Find where the given text appears and provide that cell's center as (X, Y) coordinate. 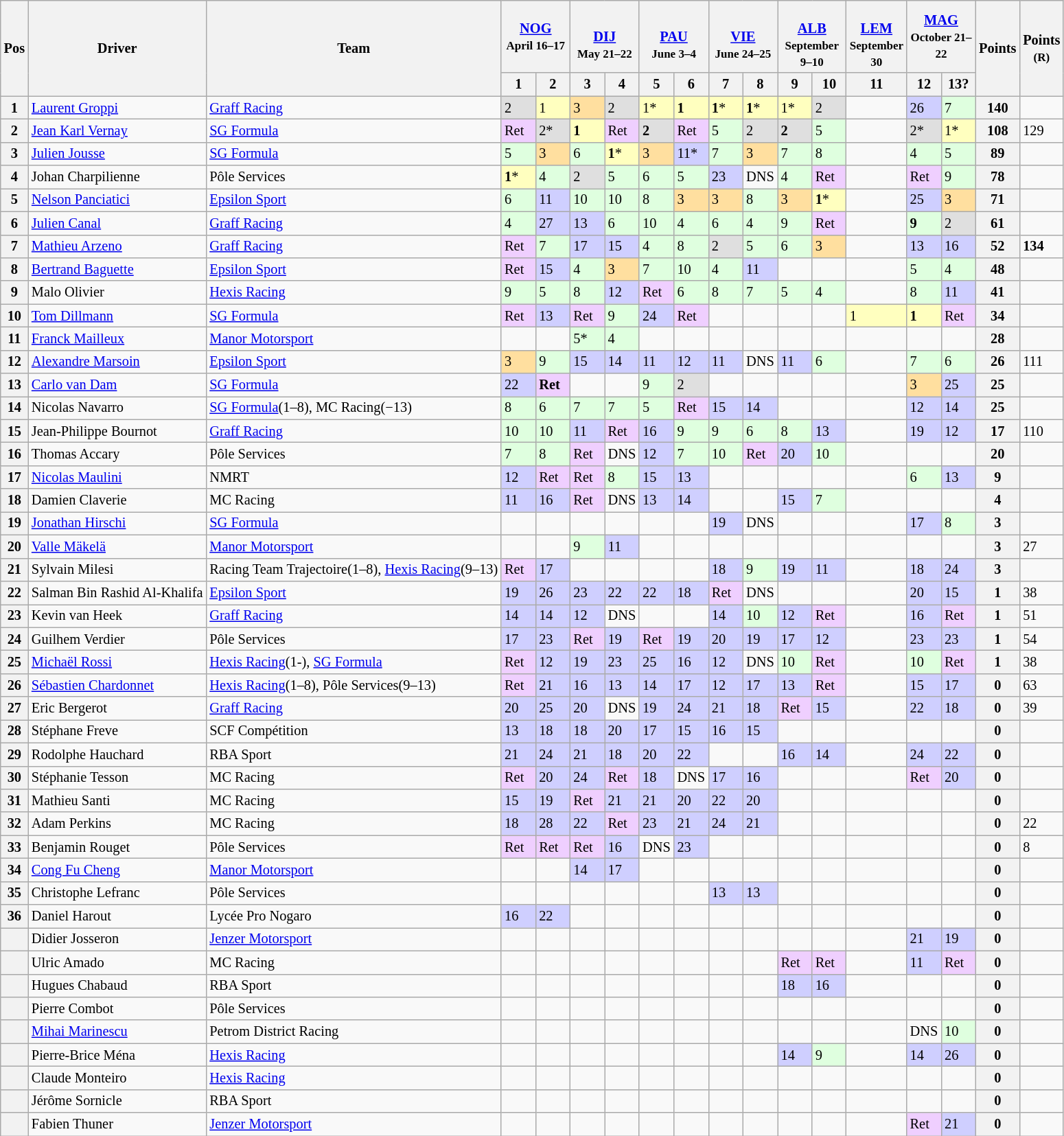
33 (14, 847)
Julien Canal (117, 223)
Thomas Accary (117, 454)
Laurent Groppi (117, 108)
Jérôme Sornicle (117, 1101)
41 (997, 292)
Jean Karl Vernay (117, 130)
Malo Olivier (117, 292)
35 (14, 893)
Bertrand Baguette (117, 269)
Christophe Lefranc (117, 893)
78 (997, 177)
36 (14, 916)
Kevin van Heek (117, 616)
Johan Charpilienne (117, 177)
Valle Mäkelä (117, 546)
Cong Fu Cheng (117, 870)
63 (1041, 685)
111 (1041, 362)
NOGApril 16–17 (535, 36)
11* (691, 154)
Racing Team Trajectoire(1–8), Hexis Racing(9–13) (354, 570)
140 (997, 108)
Petrom District Racing (354, 1032)
VIEJune 24–25 (743, 36)
Mihai Marinescu (117, 1032)
Carlo van Dam (117, 385)
134 (1041, 246)
Hexis Racing(1-), SG Formula (354, 662)
PAUJune 3–4 (674, 36)
NMRT (354, 477)
Ulric Amado (117, 962)
Claude Monteiro (117, 1078)
52 (997, 246)
Julien Jousse (117, 154)
51 (1041, 616)
Sylvain Milesi (117, 570)
SCF Compétition (354, 731)
Salman Bin Rashid Al-Khalifa (117, 592)
Eric Bergerot (117, 708)
Nelson Panciatici (117, 200)
Michaël Rossi (117, 662)
Franck Mailleux (117, 338)
Jonathan Hirschi (117, 523)
30 (14, 778)
5* (587, 338)
Guilhem Verdier (117, 639)
Daniel Harout (117, 916)
ALBSeptember 9–10 (812, 36)
Points(R) (1041, 48)
Adam Perkins (117, 824)
LEMSeptember 30 (877, 36)
108 (997, 130)
54 (1041, 639)
Fabien Thuner (117, 1124)
29 (14, 754)
129 (1041, 130)
Stéphanie Tesson (117, 778)
Sébastien Chardonnet (117, 685)
MAGOctober 21–22 (942, 36)
Nicolas Navarro (117, 408)
61 (997, 223)
Team (354, 48)
13? (958, 84)
Benjamin Rouget (117, 847)
110 (1041, 431)
Driver (117, 48)
Jean-Philippe Bournot (117, 431)
Pierre-Brice Ména (117, 1055)
Damien Claverie (117, 500)
Hugues Chabaud (117, 986)
Mathieu Arzeno (117, 246)
31 (14, 800)
Didier Josseron (117, 939)
39 (1041, 708)
DIJMay 21–22 (604, 36)
Stéphane Freve (117, 731)
71 (997, 200)
89 (997, 154)
Rodolphe Hauchard (117, 754)
SG Formula(1–8), MC Racing(−13) (354, 408)
48 (997, 269)
Alexandre Marsoin (117, 362)
Tom Dillmann (117, 316)
Pos (14, 48)
Nicolas Maulini (117, 477)
Lycée Pro Nogaro (354, 916)
Mathieu Santi (117, 800)
Points (997, 48)
32 (14, 824)
Hexis Racing(1–8), Pôle Services(9–13) (354, 685)
Pierre Combot (117, 1008)
